For the text-containing cell, return its midpoint in (X, Y) coordinate format. 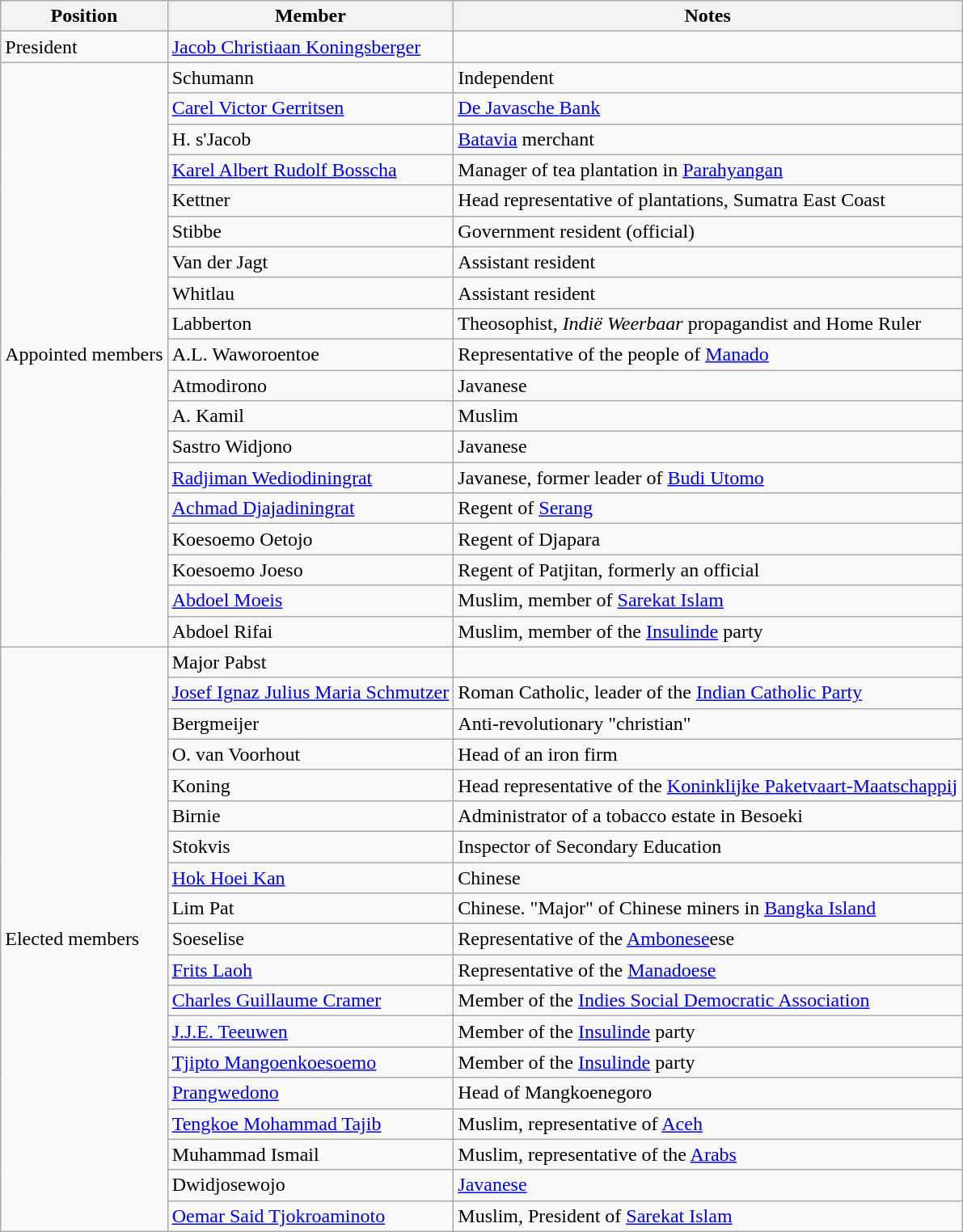
Tjipto Mangoenkoesoemo (310, 1062)
Position (84, 16)
Roman Catholic, leader of the Indian Catholic Party (708, 693)
Soeselise (310, 939)
Sastro Widjono (310, 447)
Karel Albert Rudolf Bosscha (310, 170)
A. Kamil (310, 416)
De Javasche Bank (708, 108)
Schumann (310, 78)
Whitlau (310, 293)
Regent of Patjitan, formerly an official (708, 570)
Tengkoe Mohammad Tajib (310, 1124)
Muslim, member of the Insulinde party (708, 631)
Appointed members (84, 354)
Elected members (84, 939)
Muslim, representative of Aceh (708, 1124)
Frits Laoh (310, 970)
Javanese, former leader of Budi Utomo (708, 478)
Atmodirono (310, 386)
Kettner (310, 200)
Anti-revolutionary "christian" (708, 724)
Birnie (310, 816)
Koesoemo Joeso (310, 570)
Radjiman Wediodiningrat (310, 478)
Head representative of plantations, Sumatra East Coast (708, 200)
Dwidjosewojo (310, 1185)
J.J.E. Teeuwen (310, 1032)
Charles Guillaume Cramer (310, 1001)
Prangwedono (310, 1093)
Independent (708, 78)
Notes (708, 16)
Inspector of Secondary Education (708, 846)
Representative of the Manadoese (708, 970)
Bergmeijer (310, 724)
Head representative of the Koninklijke Paketvaart-Maatschappij (708, 785)
Muslim, representative of the Arabs (708, 1154)
Koning (310, 785)
Chinese (708, 877)
Van der Jagt (310, 262)
Theosophist, Indië Weerbaar propagandist and Home Ruler (708, 323)
Administrator of a tobacco estate in Besoeki (708, 816)
Lim Pat (310, 909)
Muslim, member of Sarekat Islam (708, 601)
Carel Victor Gerritsen (310, 108)
Achmad Djajadiningrat (310, 508)
Oemar Said Tjokroaminoto (310, 1216)
Member (310, 16)
Stibbe (310, 231)
Muslim, President of Sarekat Islam (708, 1216)
Koesoemo Oetojo (310, 539)
Muslim (708, 416)
Abdoel Rifai (310, 631)
Jacob Christiaan Koningsberger (310, 47)
Abdoel Moeis (310, 601)
A.L. Waworoentoe (310, 354)
O. van Voorhout (310, 754)
Representative of the Amboneseese (708, 939)
Josef Ignaz Julius Maria Schmutzer (310, 693)
Chinese. "Major" of Chinese miners in Bangka Island (708, 909)
Representative of the people of Manado (708, 354)
Member of the Indies Social Democratic Association (708, 1001)
Batavia merchant (708, 139)
H. s'Jacob (310, 139)
Hok Hoei Kan (310, 877)
Head of an iron firm (708, 754)
Regent of Serang (708, 508)
Muhammad Ismail (310, 1154)
Stokvis (310, 846)
Labberton (310, 323)
Head of Mangkoenegoro (708, 1093)
President (84, 47)
Manager of tea plantation in Parahyangan (708, 170)
Regent of Djapara (708, 539)
Government resident (official) (708, 231)
Major Pabst (310, 662)
